Capture the cell that displays the provided text and extract its [x, y] central coordinate. 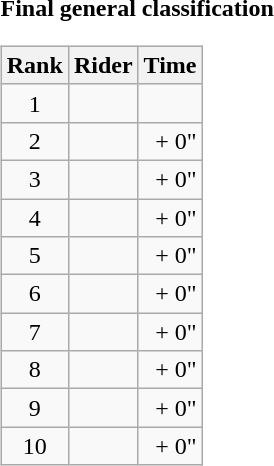
Time [170, 65]
4 [34, 217]
Rank [34, 65]
1 [34, 103]
7 [34, 332]
8 [34, 370]
2 [34, 141]
10 [34, 446]
6 [34, 294]
Rider [103, 65]
3 [34, 179]
9 [34, 408]
5 [34, 256]
